Scan for the cell matching the given text and deliver its (x, y) coordinate at center. 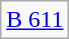
B 611 (35, 20)
